Provide the (X, Y) coordinate of the cell's center where the given text is located.  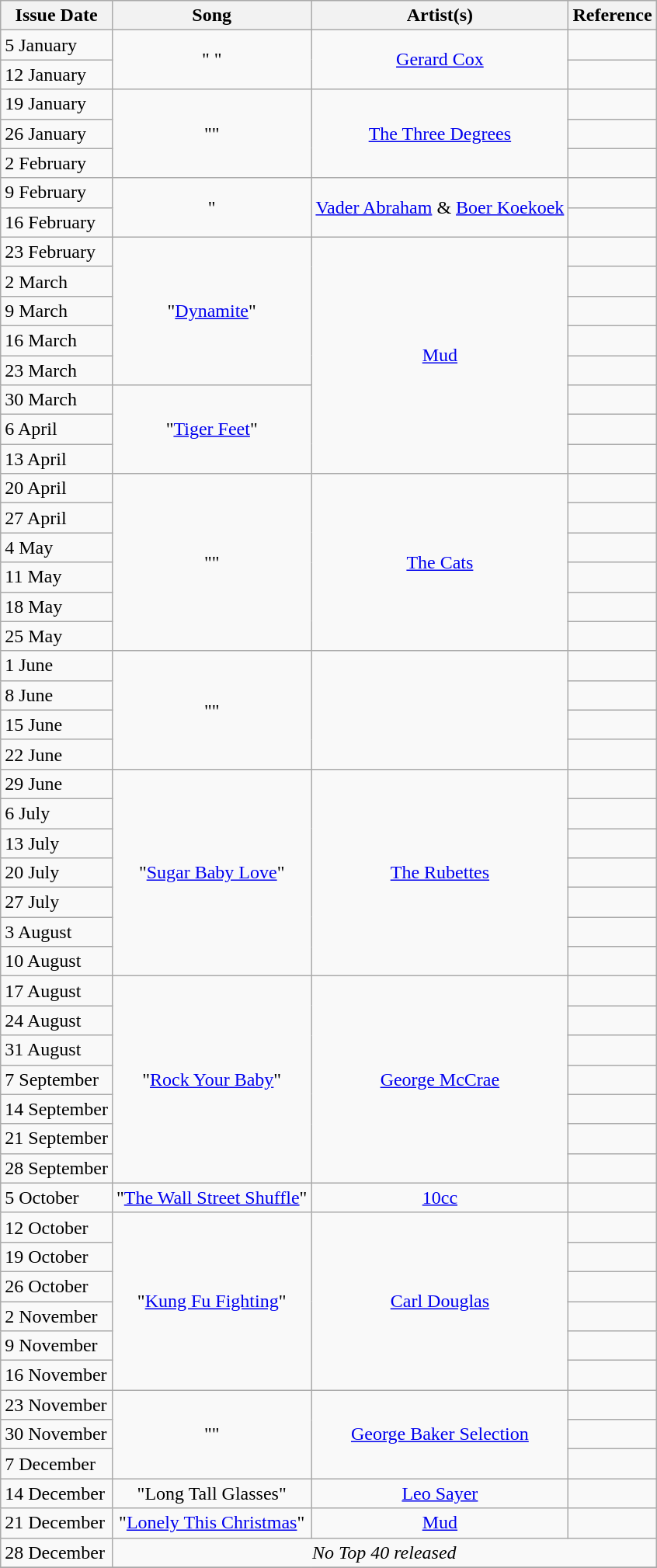
16 February (57, 222)
" (211, 207)
George Baker Selection (440, 1434)
31 August (57, 1050)
Vader Abraham & Boer Koekoek (440, 207)
27 April (57, 518)
5 October (57, 1198)
9 November (57, 1346)
23 March (57, 370)
2 March (57, 281)
"Rock Your Baby" (211, 1080)
12 January (57, 75)
16 March (57, 340)
17 August (57, 991)
Reference (612, 16)
8 June (57, 695)
Artist(s) (440, 16)
1 June (57, 666)
10cc (440, 1198)
4 May (57, 548)
No Top 40 released (384, 1552)
The Rubettes (440, 872)
"The Wall Street Shuffle" (211, 1198)
15 June (57, 725)
Carl Douglas (440, 1301)
5 January (57, 45)
23 November (57, 1405)
26 October (57, 1286)
George McCrae (440, 1080)
9 March (57, 311)
13 July (57, 843)
23 February (57, 252)
14 September (57, 1109)
12 October (57, 1227)
29 June (57, 784)
"Lonely This Christmas" (211, 1523)
21 September (57, 1139)
20 July (57, 873)
The Cats (440, 562)
2 February (57, 163)
14 December (57, 1493)
9 February (57, 193)
26 January (57, 134)
The Three Degrees (440, 134)
6 April (57, 429)
Leo Sayer (440, 1493)
19 January (57, 104)
27 July (57, 902)
3 August (57, 932)
18 May (57, 607)
Song (211, 16)
30 November (57, 1434)
13 April (57, 459)
Issue Date (57, 16)
25 May (57, 636)
20 April (57, 488)
10 August (57, 961)
"Dynamite" (211, 311)
7 September (57, 1080)
16 November (57, 1375)
22 June (57, 754)
"Sugar Baby Love" (211, 872)
28 September (57, 1168)
19 October (57, 1257)
"Tiger Feet" (211, 429)
2 November (57, 1316)
21 December (57, 1523)
Gerard Cox (440, 60)
11 May (57, 577)
24 August (57, 1020)
28 December (57, 1552)
" " (211, 60)
7 December (57, 1464)
6 July (57, 813)
"Long Tall Glasses" (211, 1493)
30 March (57, 400)
"Kung Fu Fighting" (211, 1301)
